Locate the cell with the specified text and output its (x, y) center coordinate. 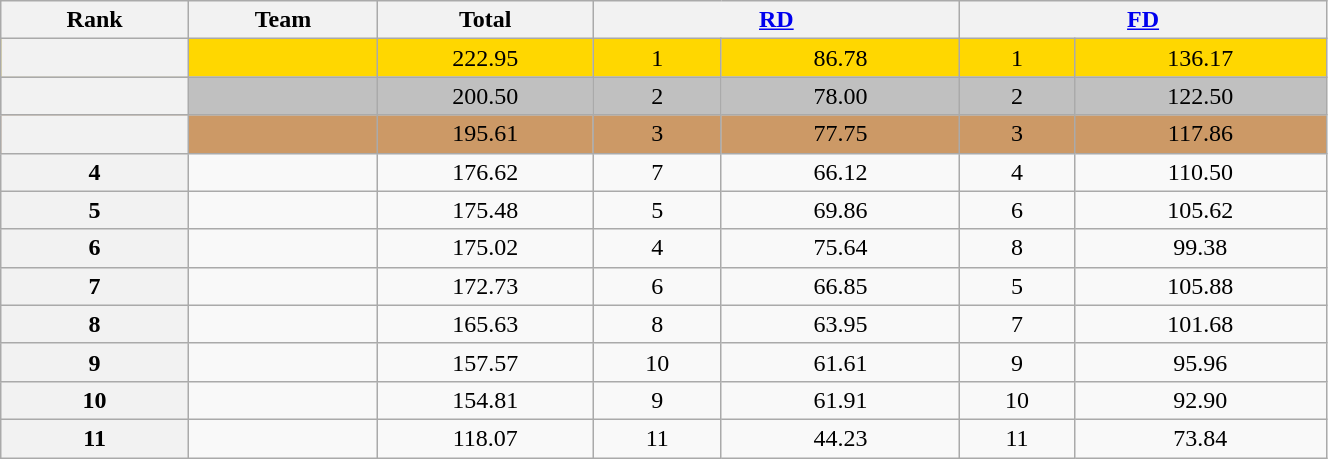
66.12 (840, 172)
175.48 (485, 210)
176.62 (485, 172)
172.73 (485, 286)
95.96 (1200, 362)
Total (485, 20)
105.62 (1200, 210)
136.17 (1200, 58)
FD (1144, 20)
110.50 (1200, 172)
78.00 (840, 96)
195.61 (485, 134)
105.88 (1200, 286)
118.07 (485, 438)
Rank (95, 20)
222.95 (485, 58)
86.78 (840, 58)
75.64 (840, 248)
99.38 (1200, 248)
122.50 (1200, 96)
63.95 (840, 324)
73.84 (1200, 438)
61.91 (840, 400)
Team (282, 20)
165.63 (485, 324)
117.86 (1200, 134)
RD (776, 20)
154.81 (485, 400)
61.61 (840, 362)
157.57 (485, 362)
175.02 (485, 248)
92.90 (1200, 400)
69.86 (840, 210)
101.68 (1200, 324)
66.85 (840, 286)
200.50 (485, 96)
44.23 (840, 438)
77.75 (840, 134)
